Search for the cell housing the specified text and yield its [x, y] center coordinate. 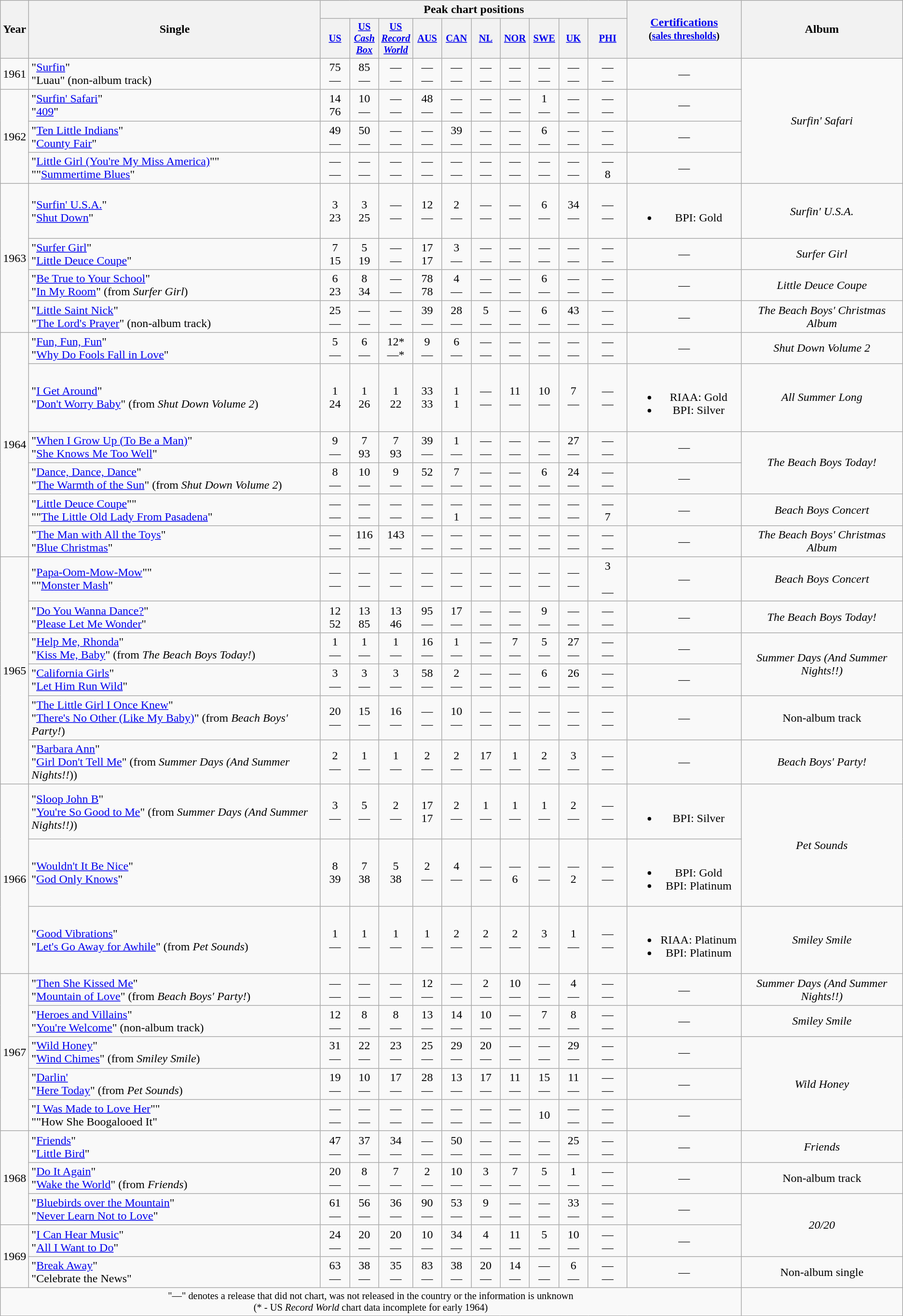
All Summer Long [822, 398]
52— [427, 479]
22— [365, 1053]
56— [365, 1209]
1964 [14, 445]
BPI: GoldBPI: Platinum [684, 873]
US Record World [396, 39]
75— [335, 73]
"I Can Hear Music""All I Want to Do" [175, 1241]
143— [396, 541]
"California Girls""Let Him Run Wild" [175, 680]
33— [574, 1209]
—6 [515, 873]
834 [365, 286]
Pet Sounds [822, 845]
Non-album single [822, 1272]
RIAA: PlatinumBPI: Platinum [684, 940]
UK [574, 39]
BPI: Silver [684, 811]
47— [335, 1146]
Surfin' U.S.A. [822, 211]
53— [456, 1209]
"Surfin' Safari""409" [175, 105]
Surfer Girl [822, 254]
Certifications(sales thresholds) [684, 29]
"Surfin' U.S.A.""Shut Down" [175, 211]
BPI: Gold [684, 211]
PHI [608, 39]
NL [486, 39]
116— [365, 541]
538 [396, 873]
122 [396, 398]
83— [427, 1272]
"Friends""Little Bird" [175, 1146]
90— [427, 1209]
"Help Me, Rhonda""Kiss Me, Baby" (from The Beach Boys Today!) [175, 648]
85— [365, 73]
1346 [396, 617]
"Surfer Girl""Little Deuce Coupe" [175, 254]
738 [365, 873]
1476 [335, 105]
"Surfin""Luau" (non-album track) [175, 73]
Peak chart positions [474, 10]
12*—* [396, 348]
1967 [14, 1053]
Year [14, 29]
10 [544, 1115]
"I Was Made to Love Her""""How She Boogalooed It" [175, 1115]
839 [335, 873]
1963 [14, 258]
SWE [544, 39]
"Fun, Fun, Fun""Why Do Fools Fall in Love" [175, 348]
23— [396, 1053]
CAN [456, 39]
95— [427, 617]
Surfin' Safari [822, 121]
20/20 [822, 1225]
"Barbara Ann""Girl Don't Tell Me" (from Summer Days (And Summer Nights!!)) [175, 762]
"I Get Around""Don't Worry Baby" (from Shut Down Volume 2) [175, 398]
715 [335, 254]
36— [396, 1209]
Album [822, 29]
37— [365, 1146]
"The Man with All the Toys""Blue Christmas" [175, 541]
43— [574, 316]
325 [365, 211]
"Bluebirds over the Mountain""Never Learn Not to Love" [175, 1209]
35— [396, 1272]
"Little Deuce Coupe""""The Little Old Lady From Pasadena" [175, 509]
"Sloop John B""You're So Good to Me" (from Summer Days (And Summer Nights!!)) [175, 811]
—1 [456, 509]
1961 [14, 73]
61— [335, 1209]
31— [335, 1053]
1968 [14, 1178]
519 [365, 254]
1962 [14, 137]
"Wouldn't It Be Nice""God Only Knows" [175, 873]
49— [335, 137]
7878 [427, 286]
—2 [574, 873]
Single [175, 29]
58— [427, 680]
"Papa-Oom-Mow-Mow""""Monster Mash" [175, 579]
NOR [515, 39]
"Darlin'"Here Today" (from Pet Sounds) [175, 1083]
Shut Down Volume 2 [822, 348]
1252 [335, 617]
"Be True to Your School""In My Room" (from Surfer Girl) [175, 286]
26— [574, 680]
126 [365, 398]
US Cash Box [365, 39]
323 [335, 211]
1965 [14, 671]
"Heroes and Villains""You're Welcome" (non-album track) [175, 1021]
—7 [608, 509]
"Dance, Dance, Dance""The Warmth of the Sun" (from Shut Down Volume 2) [175, 479]
"Little Girl (You're My Miss America)""""Summertime Blues" [175, 168]
Beach Boys' Party! [822, 762]
1969 [14, 1256]
"Do It Again""Wake the World" (from Friends) [175, 1178]
AUS [427, 39]
"Ten Little Indians""County Fair" [175, 137]
1385 [365, 617]
3333 [427, 398]
Friends [822, 1146]
"Then She Kissed Me""Mountain of Love" (from Beach Boys' Party!) [175, 990]
63— [335, 1272]
"Good Vibrations""Let's Go Away for Awhile" (from Pet Sounds) [175, 940]
"Little Saint Nick""The Lord's Prayer" (non-album track) [175, 316]
—8 [608, 168]
Little Deuce Coupe [822, 286]
"The Little Girl I Once Knew""There's No Other (Like My Baby)" (from Beach Boys' Party!) [175, 718]
11 [456, 398]
623 [335, 286]
Wild Honey [822, 1083]
124 [335, 398]
19— [335, 1083]
US [335, 39]
48— [427, 105]
"Do You Wanna Dance?""Please Let Me Wonder" [175, 617]
"When I Grow Up (To Be a Man)""She Knows Me Too Well" [175, 447]
1966 [14, 879]
RIAA: GoldBPI: Silver [684, 398]
"Break Away""Celebrate the News" [175, 1272]
"Wild Honey""Wind Chimes" (from Smiley Smile) [175, 1053]
